Find where the given text appears and provide that cell's center as (X, Y) coordinate. 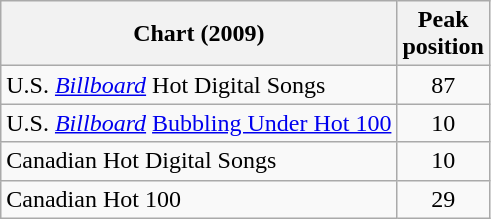
29 (443, 199)
Peakposition (443, 34)
Chart (2009) (199, 34)
U.S. Billboard Hot Digital Songs (199, 85)
Canadian Hot Digital Songs (199, 161)
Canadian Hot 100 (199, 199)
U.S. Billboard Bubbling Under Hot 100 (199, 123)
87 (443, 85)
